Pinpoint the cell where the given text exists, returning its (X, Y) midpoint coordinate. 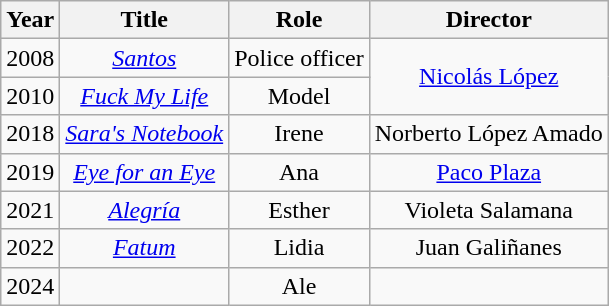
Police officer (300, 58)
Violeta Salamana (488, 210)
Juan Galiñanes (488, 248)
Irene (300, 134)
Role (300, 20)
Santos (144, 58)
2008 (30, 58)
Lidia (300, 248)
Eye for an Eye (144, 172)
Ale (300, 286)
2010 (30, 96)
Paco Plaza (488, 172)
Fuck My Life (144, 96)
Model (300, 96)
2024 (30, 286)
2018 (30, 134)
Title (144, 20)
2021 (30, 210)
Director (488, 20)
Alegría (144, 210)
Ana (300, 172)
Sara's Notebook (144, 134)
2019 (30, 172)
2022 (30, 248)
Esther (300, 210)
Year (30, 20)
Nicolás López (488, 77)
Norberto López Amado (488, 134)
Fatum (144, 248)
